Pinpoint the cell where the given text exists, returning its (X, Y) midpoint coordinate. 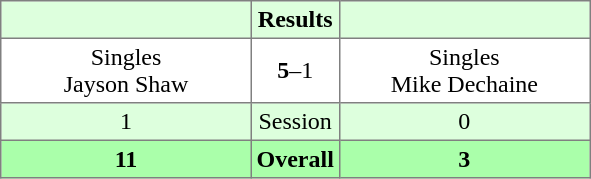
SinglesMike Dechaine (464, 70)
Session (295, 122)
5–1 (295, 70)
Results (295, 20)
SinglesJayson Shaw (126, 70)
11 (126, 159)
Overall (295, 159)
3 (464, 159)
0 (464, 122)
1 (126, 122)
